Provide the (x, y) coordinate of the cell's center where the given text is located.  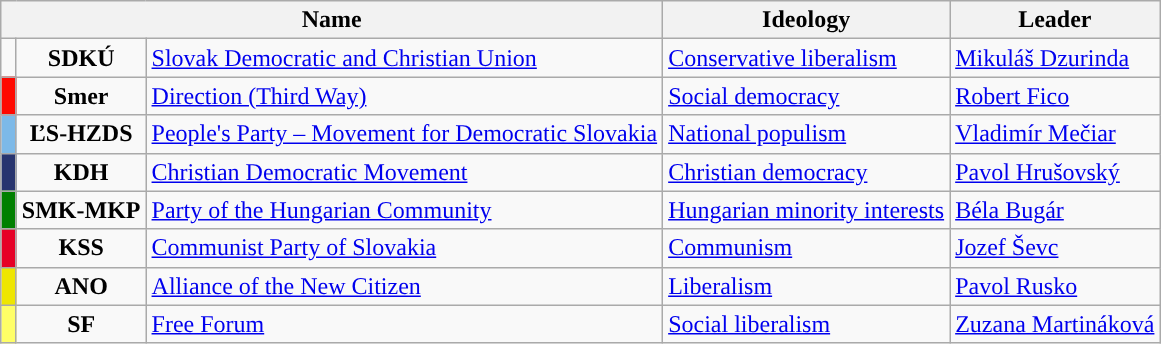
Mikuláš Dzurinda (1055, 58)
Christian democracy (806, 172)
Social democracy (806, 96)
SDKÚ (81, 58)
Liberalism (806, 286)
Party of the Hungarian Community (404, 210)
Social liberalism (806, 324)
Smer (81, 96)
Communist Party of Slovakia (404, 248)
Christian Democratic Movement (404, 172)
Béla Bugár (1055, 210)
Jozef Ševc (1055, 248)
Alliance of the New Citizen (404, 286)
Zuzana Martináková (1055, 324)
Communism (806, 248)
Direction (Third Way) (404, 96)
Leader (1055, 20)
Name (332, 20)
Robert Fico (1055, 96)
People's Party – Movement for Democratic Slovakia (404, 134)
Vladimír Mečiar (1055, 134)
SF (81, 324)
Pavol Rusko (1055, 286)
SMK-MKP (81, 210)
National populism (806, 134)
ĽS-HZDS (81, 134)
Conservative liberalism (806, 58)
Ideology (806, 20)
KSS (81, 248)
Pavol Hrušovský (1055, 172)
Slovak Democratic and Christian Union (404, 58)
ANO (81, 286)
Hungarian minority interests (806, 210)
KDH (81, 172)
Free Forum (404, 324)
